Locate the cell with the specified text and output its [x, y] center coordinate. 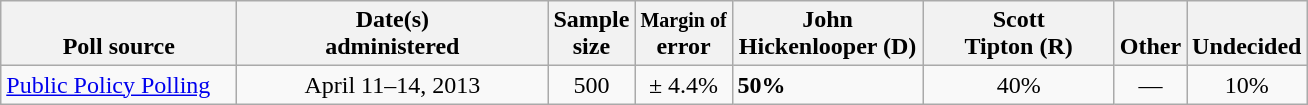
Other [1150, 34]
500 [592, 85]
— [1150, 85]
10% [1247, 85]
± 4.4% [684, 85]
Date(s)administered [392, 34]
Undecided [1247, 34]
40% [1018, 85]
JohnHickenlooper (D) [828, 34]
50% [828, 85]
ScottTipton (R) [1018, 34]
Poll source [119, 34]
Samplesize [592, 34]
Margin oferror [684, 34]
Public Policy Polling [119, 85]
April 11–14, 2013 [392, 85]
